Pinpoint the cell where the given text exists, returning its [x, y] midpoint coordinate. 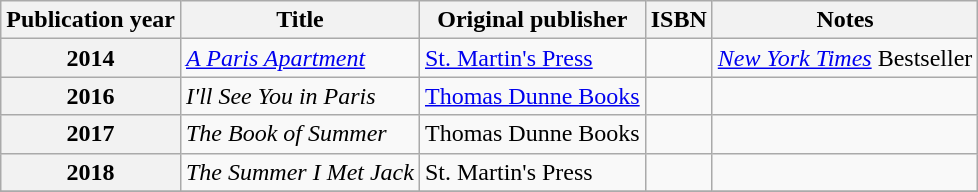
Publication year [91, 20]
I'll See You in Paris [300, 96]
2016 [91, 96]
The Summer I Met Jack [300, 172]
Notes [845, 20]
2014 [91, 58]
Title [300, 20]
ISBN [678, 20]
2017 [91, 134]
2018 [91, 172]
Original publisher [532, 20]
New York Times Bestseller [845, 58]
A Paris Apartment [300, 58]
The Book of Summer [300, 134]
